Determine the (x, y) coordinate at the center of the cell enclosing the given text.  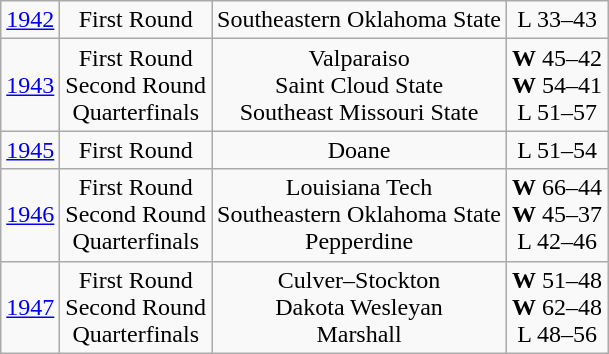
1946 (30, 215)
1947 (30, 307)
L 51–54 (558, 150)
Southeastern Oklahoma State (360, 20)
Louisiana TechSoutheastern Oklahoma StatePepperdine (360, 215)
W 51–48W 62–48L 48–56 (558, 307)
L 33–43 (558, 20)
1943 (30, 85)
1945 (30, 150)
W 66–44W 45–37L 42–46 (558, 215)
1942 (30, 20)
ValparaisoSaint Cloud StateSoutheast Missouri State (360, 85)
W 45–42W 54–41L 51–57 (558, 85)
Doane (360, 150)
Culver–StocktonDakota WesleyanMarshall (360, 307)
